Determine the (x, y) coordinate at the center of the cell enclosing the given text.  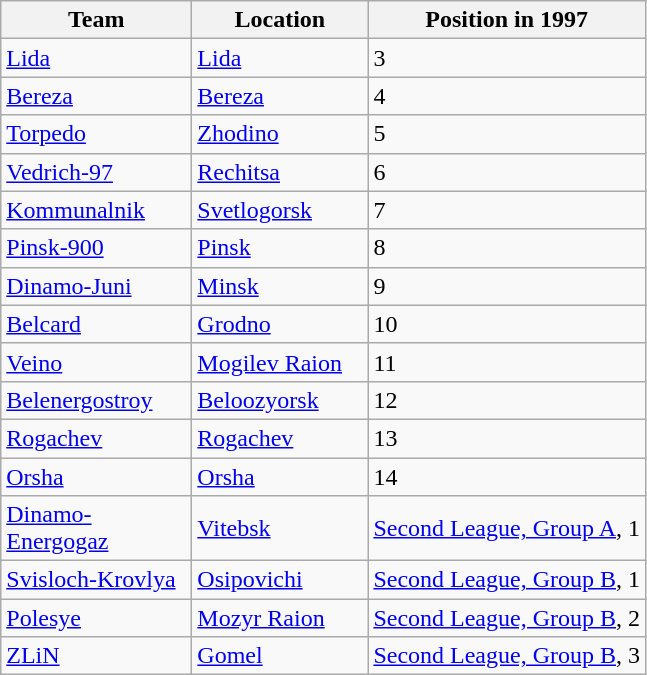
Mozyr Raion (280, 618)
9 (507, 286)
Rechitsa (280, 172)
Veino (96, 362)
Second League, Group B, 2 (507, 618)
Gomel (280, 656)
Belenergostroy (96, 400)
Svetlogorsk (280, 210)
Vedrich-97 (96, 172)
Dinamo-Juni (96, 286)
Polesye (96, 618)
Osipovichi (280, 580)
Vitebsk (280, 528)
Beloozyorsk (280, 400)
Kommunalnik (96, 210)
Dinamo-Energogaz (96, 528)
Second League, Group A, 1 (507, 528)
Zhodino (280, 134)
11 (507, 362)
Grodno (280, 324)
6 (507, 172)
3 (507, 58)
Pinsk-900 (96, 248)
12 (507, 400)
Second League, Group B, 3 (507, 656)
Team (96, 20)
Position in 1997 (507, 20)
10 (507, 324)
14 (507, 477)
Belcard (96, 324)
Pinsk (280, 248)
Mogilev Raion (280, 362)
13 (507, 438)
ZLiN (96, 656)
5 (507, 134)
4 (507, 96)
Second League, Group B, 1 (507, 580)
Torpedo (96, 134)
8 (507, 248)
7 (507, 210)
Minsk (280, 286)
Location (280, 20)
Svisloch-Krovlya (96, 580)
